Return the (X, Y) coordinate for the center point of the cell that contains the specified text.  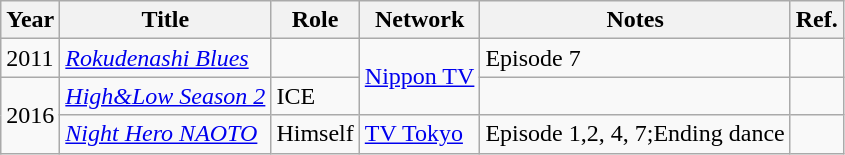
Role (315, 20)
2011 (30, 58)
2016 (30, 115)
Nippon TV (420, 77)
High&Low Season 2 (166, 96)
Episode 1,2, 4, 7;Ending dance (635, 134)
ICE (315, 96)
Episode 7 (635, 58)
Network (420, 20)
Title (166, 20)
Night Hero NAOTO (166, 134)
Ref. (816, 20)
Himself (315, 134)
Rokudenashi Blues (166, 58)
Notes (635, 20)
Year (30, 20)
TV Tokyo (420, 134)
